Search for the cell housing the specified text and yield its (X, Y) center coordinate. 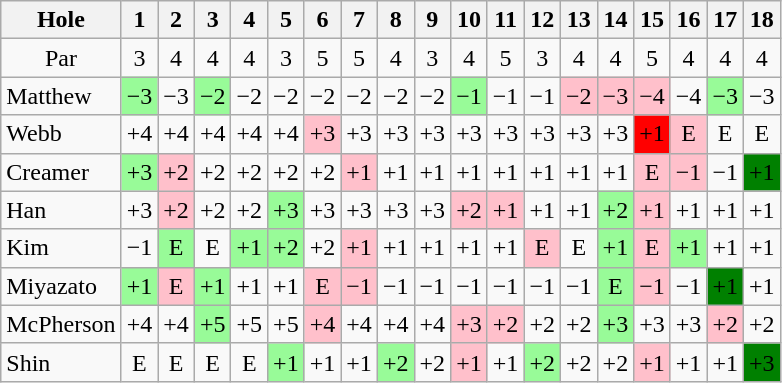
18 (762, 20)
11 (506, 20)
17 (726, 20)
15 (652, 20)
Matthew (61, 96)
Shin (61, 362)
1 (140, 20)
McPherson (61, 324)
7 (360, 20)
Par (61, 58)
16 (688, 20)
12 (542, 20)
13 (578, 20)
Han (61, 210)
Kim (61, 248)
Hole (61, 20)
2 (176, 20)
6 (322, 20)
Webb (61, 134)
8 (396, 20)
Miyazato (61, 286)
10 (470, 20)
14 (616, 20)
9 (432, 20)
Creamer (61, 172)
